Determine the (x, y) coordinate at the center of the cell enclosing the given text.  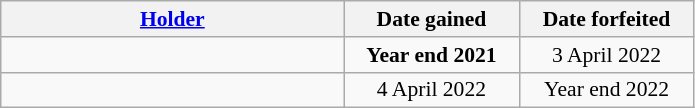
3 April 2022 (606, 55)
Year end 2022 (606, 90)
4 April 2022 (432, 90)
Holder (172, 19)
Date gained (432, 19)
Date forfeited (606, 19)
Year end 2021 (432, 55)
